For the text-containing cell, return its midpoint in (X, Y) coordinate format. 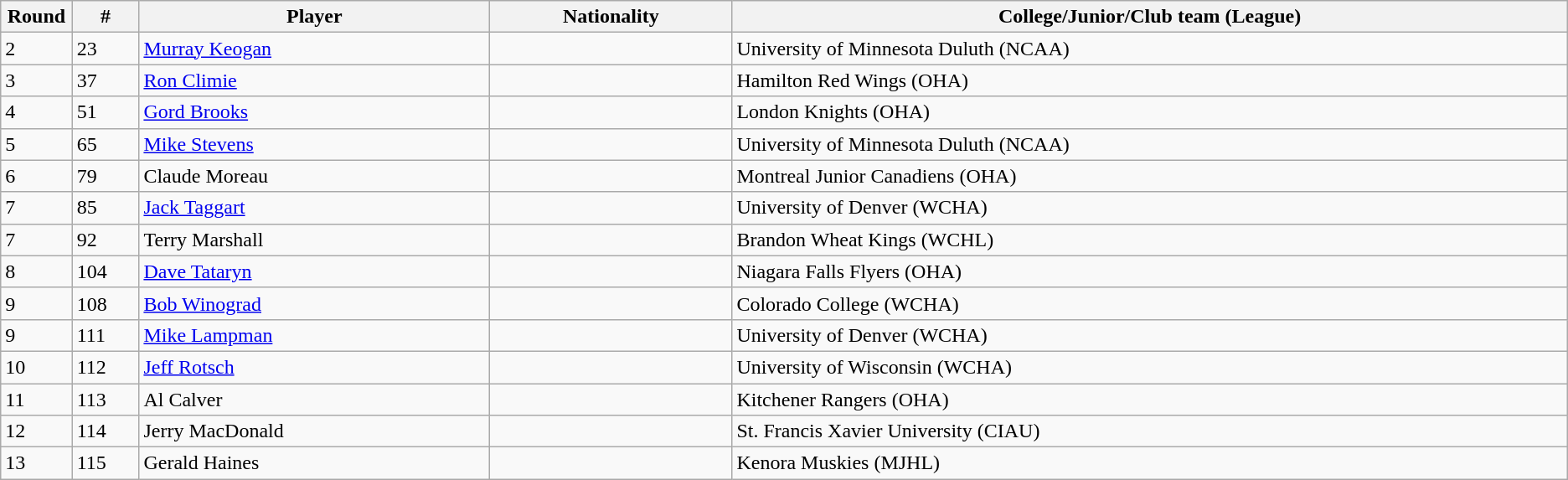
# (106, 17)
Murray Keogan (315, 49)
51 (106, 112)
Round (37, 17)
Bob Winograd (315, 303)
4 (37, 112)
114 (106, 431)
79 (106, 176)
Hamilton Red Wings (OHA) (1149, 80)
Colorado College (WCHA) (1149, 303)
London Knights (OHA) (1149, 112)
10 (37, 367)
Jeff Rotsch (315, 367)
37 (106, 80)
111 (106, 335)
Jack Taggart (315, 208)
Jerry MacDonald (315, 431)
Kitchener Rangers (OHA) (1149, 400)
12 (37, 431)
92 (106, 240)
Ron Climie (315, 80)
5 (37, 144)
Claude Moreau (315, 176)
Al Calver (315, 400)
College/Junior/Club team (League) (1149, 17)
Mike Lampman (315, 335)
11 (37, 400)
6 (37, 176)
Gerald Haines (315, 463)
108 (106, 303)
65 (106, 144)
University of Wisconsin (WCHA) (1149, 367)
Brandon Wheat Kings (WCHL) (1149, 240)
Mike Stevens (315, 144)
13 (37, 463)
Niagara Falls Flyers (OHA) (1149, 271)
Dave Tataryn (315, 271)
Montreal Junior Canadiens (OHA) (1149, 176)
85 (106, 208)
Gord Brooks (315, 112)
104 (106, 271)
8 (37, 271)
2 (37, 49)
113 (106, 400)
115 (106, 463)
Player (315, 17)
Kenora Muskies (MJHL) (1149, 463)
Nationality (611, 17)
112 (106, 367)
Terry Marshall (315, 240)
3 (37, 80)
23 (106, 49)
St. Francis Xavier University (CIAU) (1149, 431)
